Find where the given text appears and provide that cell's center as [X, Y] coordinate. 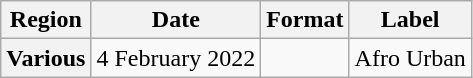
Various [46, 58]
Format [305, 20]
Date [176, 20]
Label [410, 20]
Afro Urban [410, 58]
4 February 2022 [176, 58]
Region [46, 20]
